Identify which cell holds the provided text, then report its [x, y] central coordinate. 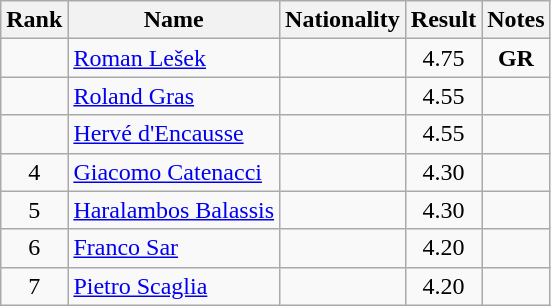
GR [516, 58]
Hervé d'Encausse [174, 134]
Franco Sar [174, 248]
Pietro Scaglia [174, 286]
4.75 [443, 58]
Result [443, 20]
Rank [34, 20]
7 [34, 286]
5 [34, 210]
6 [34, 248]
Roman Lešek [174, 58]
Giacomo Catenacci [174, 172]
Notes [516, 20]
Nationality [343, 20]
Name [174, 20]
Roland Gras [174, 96]
4 [34, 172]
Haralambos Balassis [174, 210]
